Scan for the cell matching the given text and deliver its [X, Y] coordinate at center. 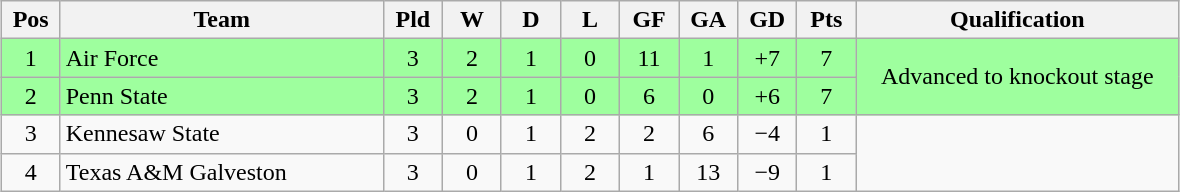
Pos [30, 20]
+7 [768, 58]
D [530, 20]
Qualification [1018, 20]
GF [650, 20]
11 [650, 58]
Team [222, 20]
GD [768, 20]
−9 [768, 172]
Penn State [222, 96]
Pld [412, 20]
−4 [768, 134]
L [590, 20]
Pts [826, 20]
Air Force [222, 58]
Kennesaw State [222, 134]
13 [708, 172]
Texas A&M Galveston [222, 172]
W [472, 20]
4 [30, 172]
GA [708, 20]
Advanced to knockout stage [1018, 77]
+6 [768, 96]
